Capture the cell that displays the provided text and extract its (X, Y) central coordinate. 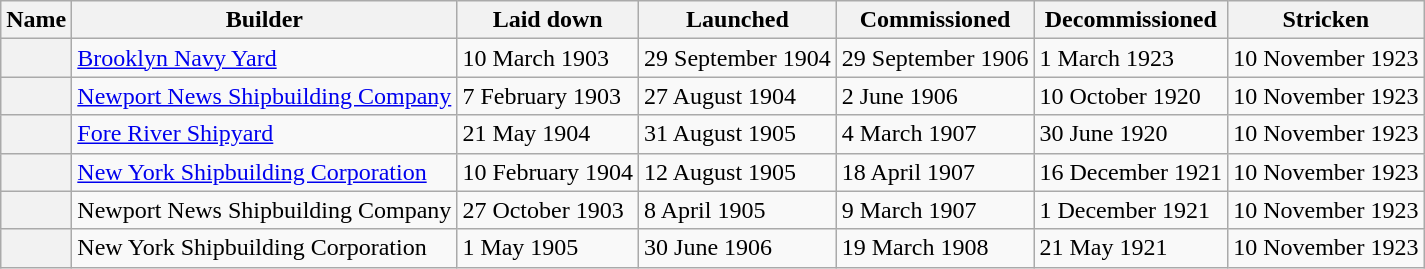
Decommissioned (1131, 20)
16 December 1921 (1131, 172)
8 April 1905 (738, 210)
Builder (264, 20)
Fore River Shipyard (264, 134)
31 August 1905 (738, 134)
Launched (738, 20)
7 February 1903 (548, 96)
4 March 1907 (935, 134)
30 June 1906 (738, 248)
Stricken (1326, 20)
21 May 1904 (548, 134)
Laid down (548, 20)
19 March 1908 (935, 248)
9 March 1907 (935, 210)
29 September 1904 (738, 58)
10 February 1904 (548, 172)
30 June 1920 (1131, 134)
Commissioned (935, 20)
1 March 1923 (1131, 58)
Name (36, 20)
1 December 1921 (1131, 210)
1 May 1905 (548, 248)
12 August 1905 (738, 172)
29 September 1906 (935, 58)
2 June 1906 (935, 96)
Brooklyn Navy Yard (264, 58)
10 October 1920 (1131, 96)
27 August 1904 (738, 96)
10 March 1903 (548, 58)
18 April 1907 (935, 172)
27 October 1903 (548, 210)
21 May 1921 (1131, 248)
